Detect which cell encompasses the target text, then output its [x, y] center coordinate. 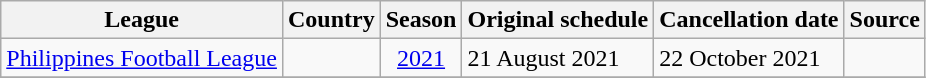
Source [884, 20]
Cancellation date [749, 20]
22 October 2021 [749, 58]
League [142, 20]
2021 [421, 58]
21 August 2021 [558, 58]
Season [421, 20]
Country [331, 20]
Philippines Football League [142, 58]
Original schedule [558, 20]
